From the cell containing the given text, extract its center point as (x, y) coordinate. 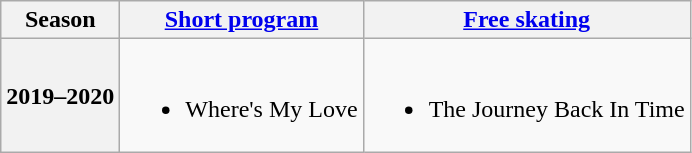
Where's My Love (242, 96)
Short program (242, 20)
2019–2020 (60, 96)
Season (60, 20)
The Journey Back In Time (526, 96)
Free skating (526, 20)
